From the cell containing the given text, extract its center point as [X, Y] coordinate. 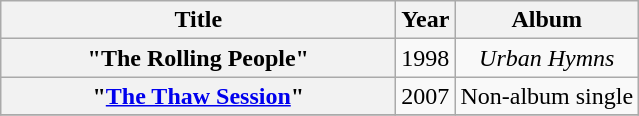
2007 [426, 96]
Non-album single [547, 96]
Urban Hymns [547, 58]
Year [426, 20]
1998 [426, 58]
Title [198, 20]
"The Thaw Session" [198, 96]
"The Rolling People" [198, 58]
Album [547, 20]
